Locate the cell with the specified text and output its [X, Y] center coordinate. 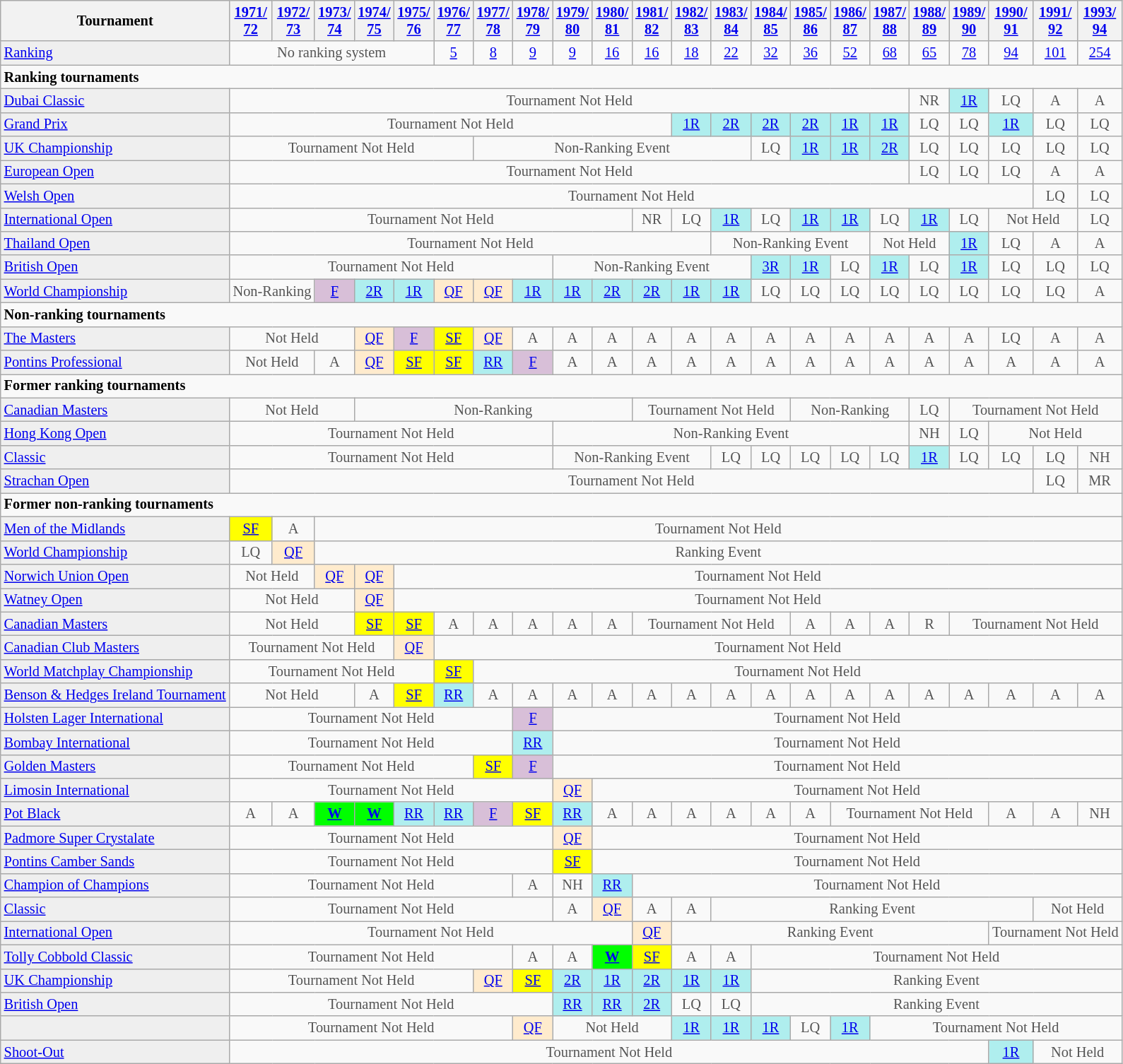
European Open [115, 172]
No ranking system [332, 53]
R [929, 624]
1988/89 [929, 20]
Ranking tournaments [561, 77]
Padmore Super Crystalate [115, 838]
Champion of Champions [115, 885]
Former non-ranking tournaments [561, 504]
Pot Black [115, 814]
Canadian Club Masters [115, 647]
94 [1011, 53]
Hong Kong Open [115, 433]
Dubai Classic [115, 100]
Limosin International [115, 790]
Pontins Camber Sands [115, 861]
Men of the Midlands [115, 528]
1983/84 [731, 20]
Golden Masters [115, 767]
1977/78 [493, 20]
Ranking [115, 53]
Tournament [115, 20]
1982/83 [691, 20]
World Matchplay Championship [115, 671]
8 [493, 53]
MR [1100, 481]
1978/79 [533, 20]
Pontins Professional [115, 362]
1991/92 [1056, 20]
1979/80 [572, 20]
1986/87 [850, 20]
52 [850, 53]
32 [770, 53]
Tolly Cobbold Classic [115, 957]
1971/72 [251, 20]
1973/74 [334, 20]
68 [890, 53]
22 [731, 53]
Holsten Lager International [115, 719]
36 [811, 53]
1975/76 [413, 20]
254 [1100, 53]
5 [454, 53]
Thailand Open [115, 243]
1987/88 [890, 20]
1984/85 [770, 20]
1985/86 [811, 20]
18 [691, 53]
Grand Prix [115, 124]
Former ranking tournaments [561, 386]
The Masters [115, 338]
1993/94 [1100, 20]
65 [929, 53]
1974/75 [374, 20]
1990/91 [1011, 20]
1981/82 [652, 20]
1972/73 [293, 20]
Watney Open [115, 600]
1989/90 [969, 20]
Strachan Open [115, 481]
1980/81 [612, 20]
101 [1056, 53]
Benson & Hedges Ireland Tournament [115, 695]
3R [770, 267]
Bombay International [115, 743]
Welsh Open [115, 196]
Shoot-Out [115, 1052]
78 [969, 53]
Non-ranking tournaments [561, 314]
Norwich Union Open [115, 576]
1976/77 [454, 20]
